Pinpoint the cell where the given text exists, returning its [X, Y] midpoint coordinate. 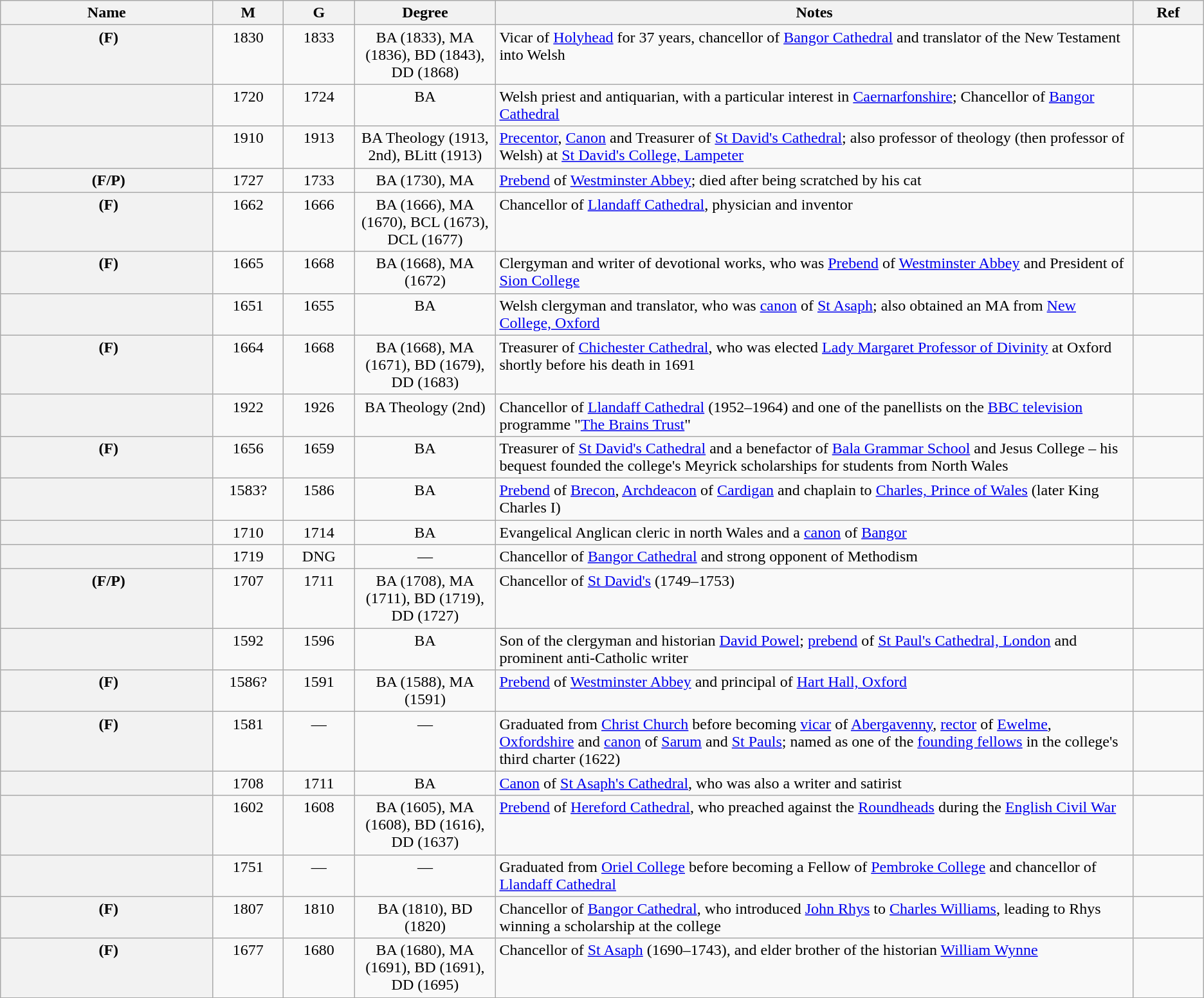
1602 [248, 825]
DNG [319, 557]
Welsh priest and antiquarian, with a particular interest in Caernarfonshire; Chancellor of Bangor Cathedral [814, 105]
Prebend of Westminster Abbey and principal of Hart Hall, Oxford [814, 691]
1608 [319, 825]
1830 [248, 55]
BA (1833), MA (1836), BD (1843), DD (1868) [425, 55]
M [248, 13]
1810 [319, 917]
1664 [248, 365]
1719 [248, 557]
1655 [319, 314]
Prebend of Hereford Cathedral, who preached against the Roundheads during the English Civil War [814, 825]
Prebend of Westminster Abbey; died after being scratched by his cat [814, 180]
1591 [319, 691]
Son of the clergyman and historian David Powel; prebend of St Paul's Cathedral, London and prominent anti-Catholic writer [814, 649]
Chancellor of St Asaph (1690–1743), and elder brother of the historian William Wynne [814, 968]
1733 [319, 180]
BA (1668), MA (1672) [425, 273]
BA (1666), MA (1670), BCL (1673), DCL (1677) [425, 222]
1592 [248, 649]
1583? [248, 499]
1656 [248, 457]
Name [107, 13]
1586? [248, 691]
Degree [425, 13]
BA (1668), MA (1671), BD (1679), DD (1683) [425, 365]
Welsh clergyman and translator, who was canon of St Asaph; also obtained an MA from New College, Oxford [814, 314]
Prebend of Brecon, Archdeacon of Cardigan and chaplain to Charles, Prince of Wales (later King Charles I) [814, 499]
Evangelical Anglican cleric in north Wales and a canon of Bangor [814, 532]
1751 [248, 876]
G [319, 13]
1677 [248, 968]
BA Theology (2nd) [425, 415]
1910 [248, 147]
1710 [248, 532]
BA (1708), MA (1711), BD (1719), DD (1727) [425, 599]
1833 [319, 55]
1913 [319, 147]
Treasurer of Chichester Cathedral, who was elected Lady Margaret Professor of Divinity at Oxford shortly before his death in 1691 [814, 365]
1724 [319, 105]
BA (1588), MA (1591) [425, 691]
1926 [319, 415]
1727 [248, 180]
1586 [319, 499]
1662 [248, 222]
Chancellor of Bangor Cathedral and strong opponent of Methodism [814, 557]
Vicar of Holyhead for 37 years, chancellor of Bangor Cathedral and translator of the New Testament into Welsh [814, 55]
1651 [248, 314]
1707 [248, 599]
BA (1680), MA (1691), BD (1691), DD (1695) [425, 968]
Canon of St Asaph's Cathedral, who was also a writer and satirist [814, 783]
1708 [248, 783]
1659 [319, 457]
Chancellor of Llandaff Cathedral, physician and inventor [814, 222]
1680 [319, 968]
BA (1730), MA [425, 180]
1807 [248, 917]
1922 [248, 415]
BA (1810), BD (1820) [425, 917]
1596 [319, 649]
1666 [319, 222]
1581 [248, 741]
Chancellor of Bangor Cathedral, who introduced John Rhys to Charles Williams, leading to Rhys winning a scholarship at the college [814, 917]
Chancellor of Llandaff Cathedral (1952–1964) and one of the panellists on the BBC television programme "The Brains Trust" [814, 415]
Notes [814, 13]
Precentor, Canon and Treasurer of St David's Cathedral; also professor of theology (then professor of Welsh) at St David's College, Lampeter [814, 147]
1720 [248, 105]
1714 [319, 532]
Chancellor of St David's (1749–1753) [814, 599]
BA Theology (1913, 2nd), BLitt (1913) [425, 147]
1665 [248, 273]
Clergyman and writer of devotional works, who was Prebend of Westminster Abbey and President of Sion College [814, 273]
BA (1605), MA (1608), BD (1616), DD (1637) [425, 825]
Graduated from Oriel College before becoming a Fellow of Pembroke College and chancellor of Llandaff Cathedral [814, 876]
Ref [1168, 13]
